Return the (X, Y) coordinate for the center point of the cell that contains the specified text.  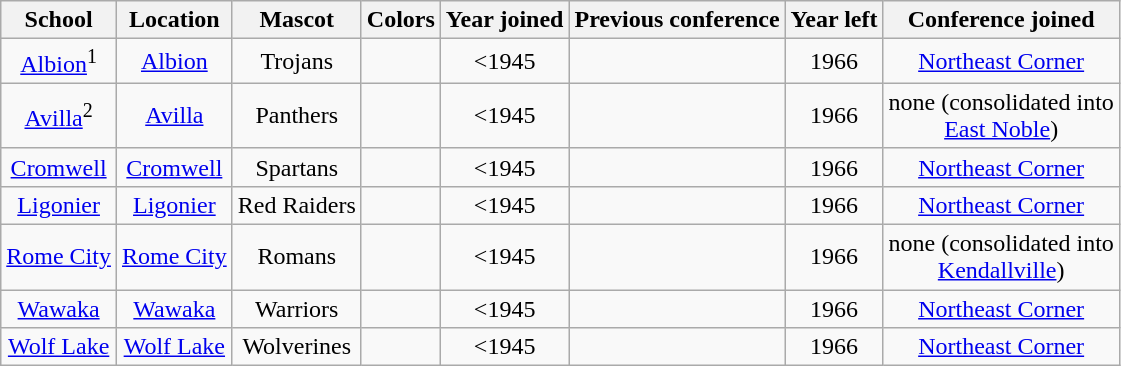
Year joined (504, 20)
Previous conference (677, 20)
Mascot (296, 20)
Spartans (296, 167)
Year left (834, 20)
Warriors (296, 309)
Location (174, 20)
Trojans (296, 62)
Albion1 (59, 62)
Panthers (296, 116)
School (59, 20)
Romans (296, 258)
Red Raiders (296, 205)
none (consolidated intoEast Noble) (1001, 116)
Albion (174, 62)
Conference joined (1001, 20)
Colors (400, 20)
Wolverines (296, 347)
Avilla (174, 116)
Avilla2 (59, 116)
none (consolidated intoKendallville) (1001, 258)
